Determine the [X, Y] coordinate at the center of the cell enclosing the given text.  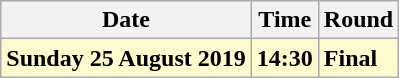
Date [126, 20]
Time [284, 20]
Round [358, 20]
Sunday 25 August 2019 [126, 58]
Final [358, 58]
14:30 [284, 58]
